Search for the cell housing the specified text and yield its [X, Y] center coordinate. 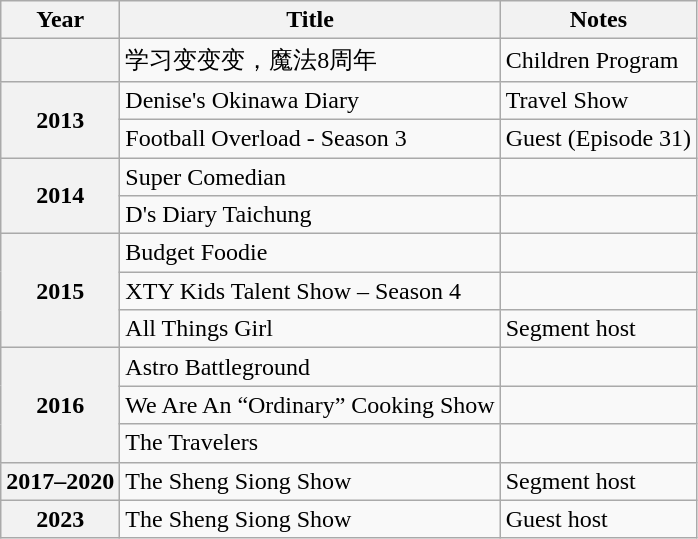
Budget Foodie [310, 253]
2016 [60, 405]
Guest (Episode 31) [598, 138]
D's Diary Taichung [310, 215]
2017–2020 [60, 481]
All Things Girl [310, 329]
The Travelers [310, 443]
2013 [60, 119]
2014 [60, 196]
2015 [60, 291]
Football Overload - Season 3 [310, 138]
We Are An “Ordinary” Cooking Show [310, 405]
Travel Show [598, 100]
Super Comedian [310, 177]
2023 [60, 519]
Astro Battleground [310, 367]
学习变变变，魔法8周年 [310, 60]
Children Program [598, 60]
Guest host [598, 519]
XTY Kids Talent Show – Season 4 [310, 291]
Notes [598, 20]
Denise's Okinawa Diary [310, 100]
Title [310, 20]
Year [60, 20]
